Identify which cell holds the provided text, then report its (x, y) central coordinate. 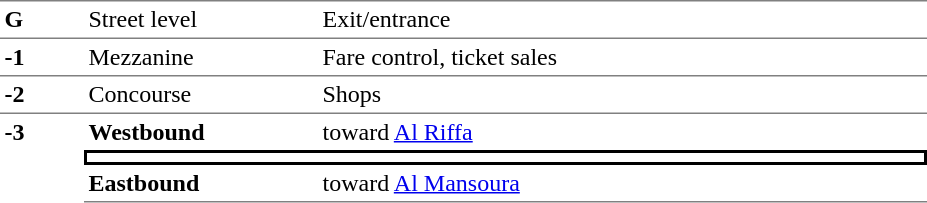
Fare control, ticket sales (622, 58)
Street level (201, 20)
Concourse (201, 94)
Shops (622, 94)
-1 (42, 58)
G (42, 20)
toward Al Riffa (622, 131)
-2 (42, 94)
-3 (42, 157)
Eastbound (201, 184)
Exit/entrance (622, 20)
Westbound (201, 131)
toward Al Mansoura (622, 184)
Mezzanine (201, 58)
